Return the (x, y) coordinate for the center point of the cell that contains the specified text.  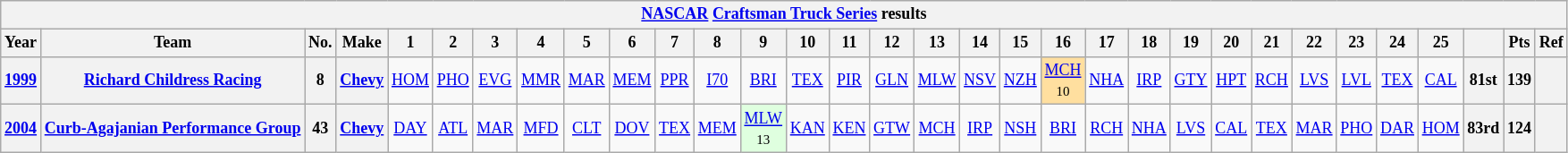
Ref (1551, 43)
139 (1520, 81)
15 (1020, 43)
1999 (21, 81)
LVL (1357, 81)
Make (362, 43)
MMR (542, 81)
81st (1484, 81)
Curb-Agajanian Performance Group (172, 129)
23 (1357, 43)
5 (586, 43)
14 (980, 43)
22 (1314, 43)
21 (1272, 43)
124 (1520, 129)
No. (320, 43)
12 (892, 43)
43 (320, 129)
2004 (21, 129)
NSH (1020, 129)
13 (937, 43)
Year (21, 43)
1 (411, 43)
MFD (542, 129)
10 (807, 43)
Pts (1520, 43)
18 (1150, 43)
17 (1107, 43)
4 (542, 43)
MCH10 (1063, 81)
Team (172, 43)
DAR (1398, 129)
DOV (632, 129)
MCH (937, 129)
19 (1191, 43)
GLN (892, 81)
MLW13 (763, 129)
GTY (1191, 81)
9 (763, 43)
NZH (1020, 81)
GTW (892, 129)
20 (1232, 43)
Richard Childress Racing (172, 81)
11 (849, 43)
2 (452, 43)
83rd (1484, 129)
PIR (849, 81)
25 (1441, 43)
NSV (980, 81)
EVG (495, 81)
7 (675, 43)
CLT (586, 129)
DAY (411, 129)
KAN (807, 129)
I70 (717, 81)
16 (1063, 43)
NASCAR Craftsman Truck Series results (784, 14)
ATL (452, 129)
HPT (1232, 81)
3 (495, 43)
KEN (849, 129)
24 (1398, 43)
MLW (937, 81)
PPR (675, 81)
6 (632, 43)
